Output the (X, Y) coordinate of the center of the cell containing the given text.  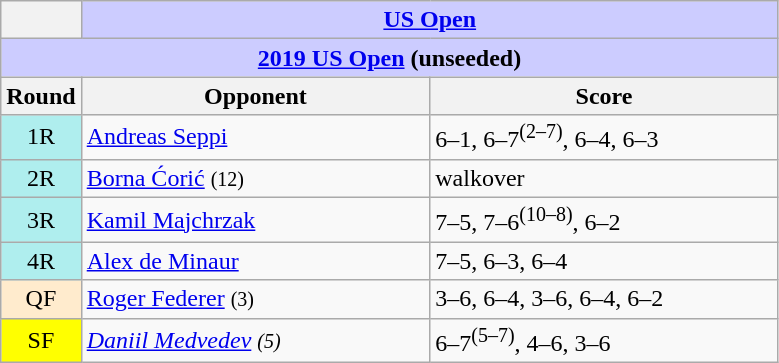
1R (41, 138)
walkover (604, 178)
Roger Federer (3) (256, 299)
Borna Ćorić (12) (256, 178)
QF (41, 299)
2R (41, 178)
Opponent (256, 96)
7–5, 6–3, 6–4 (604, 261)
Score (604, 96)
Andreas Seppi (256, 138)
6–1, 6–7(2–7), 6–4, 6–3 (604, 138)
2019 US Open (unseeded) (390, 58)
SF (41, 340)
US Open (430, 20)
Alex de Minaur (256, 261)
3R (41, 220)
4R (41, 261)
3–6, 6–4, 3–6, 6–4, 6–2 (604, 299)
7–5, 7–6(10–8), 6–2 (604, 220)
Kamil Majchrzak (256, 220)
6–7(5–7), 4–6, 3–6 (604, 340)
Round (41, 96)
Daniil Medvedev (5) (256, 340)
